Capture the cell that displays the provided text and extract its [x, y] central coordinate. 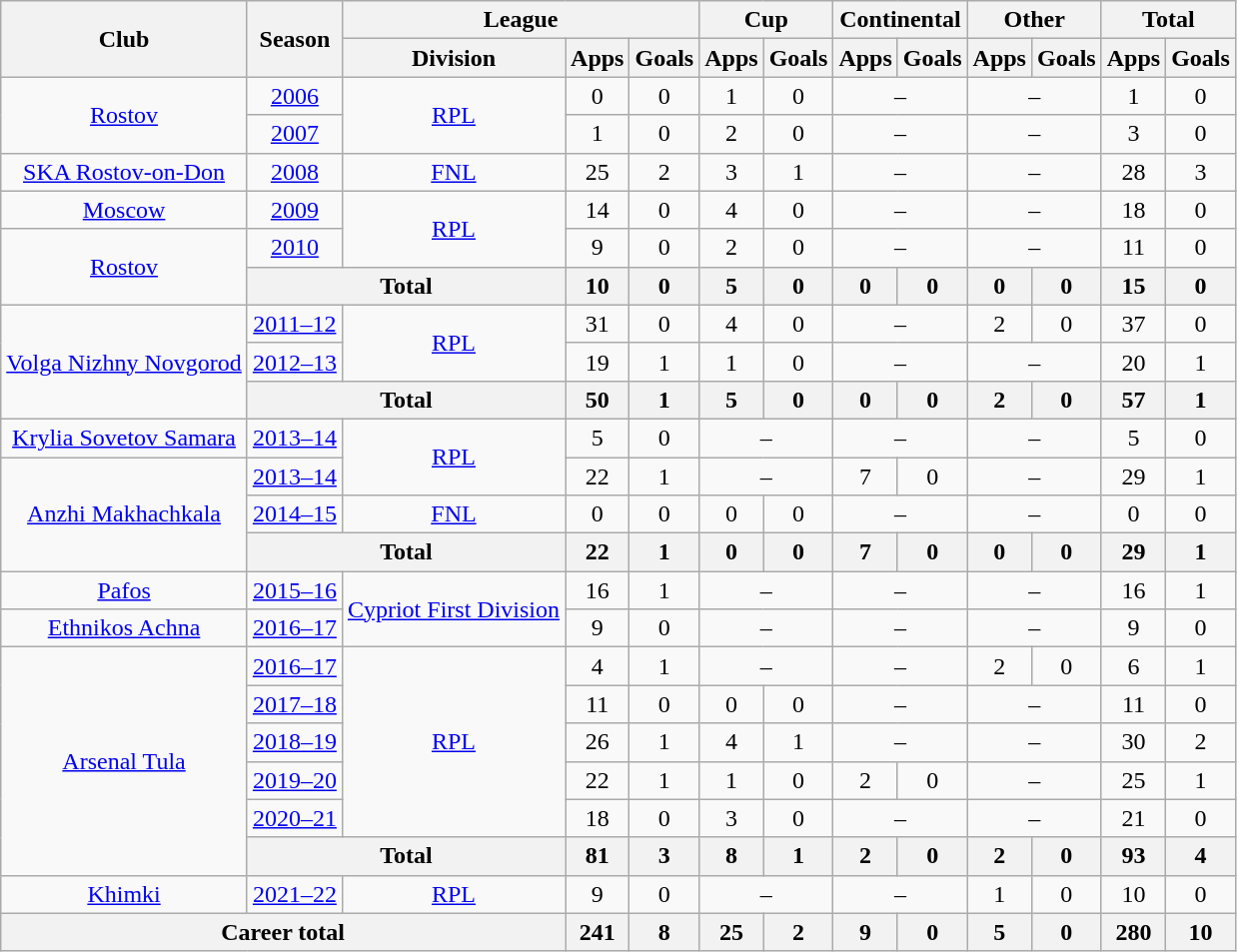
19 [598, 362]
26 [598, 742]
14 [598, 210]
81 [598, 856]
League [520, 20]
2017–18 [294, 704]
Cypriot First Division [454, 609]
2010 [294, 248]
Career total [284, 932]
Season [294, 39]
241 [598, 932]
50 [598, 400]
Pafos [124, 590]
Ethnikos Achna [124, 628]
Moscow [124, 210]
2011–12 [294, 324]
37 [1133, 324]
2021–22 [294, 894]
2019–20 [294, 780]
57 [1133, 400]
2014–15 [294, 514]
6 [1133, 666]
Cup [766, 20]
Club [124, 39]
31 [598, 324]
93 [1133, 856]
15 [1133, 286]
21 [1133, 818]
2012–13 [294, 362]
28 [1133, 172]
Khimki [124, 894]
Other [1034, 20]
2015–16 [294, 590]
30 [1133, 742]
Arsenal Tula [124, 761]
Krylia Sovetov Samara [124, 438]
20 [1133, 362]
280 [1133, 932]
SKA Rostov-on-Don [124, 172]
2020–21 [294, 818]
2009 [294, 210]
2006 [294, 96]
Anzhi Makhachkala [124, 514]
Volga Nizhny Novgorod [124, 362]
2008 [294, 172]
2007 [294, 134]
Division [454, 58]
Continental [900, 20]
2018–19 [294, 742]
